Return [x, y] of the center of cell containing provided text 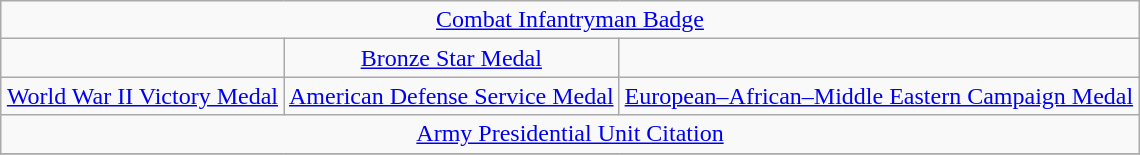
European–African–Middle Eastern Campaign Medal [879, 96]
Bronze Star Medal [452, 58]
Combat Infantryman Badge [570, 20]
American Defense Service Medal [452, 96]
World War II Victory Medal [142, 96]
Army Presidential Unit Citation [570, 134]
